Extract the [X, Y] coordinate from the center of the cell holding the provided text.  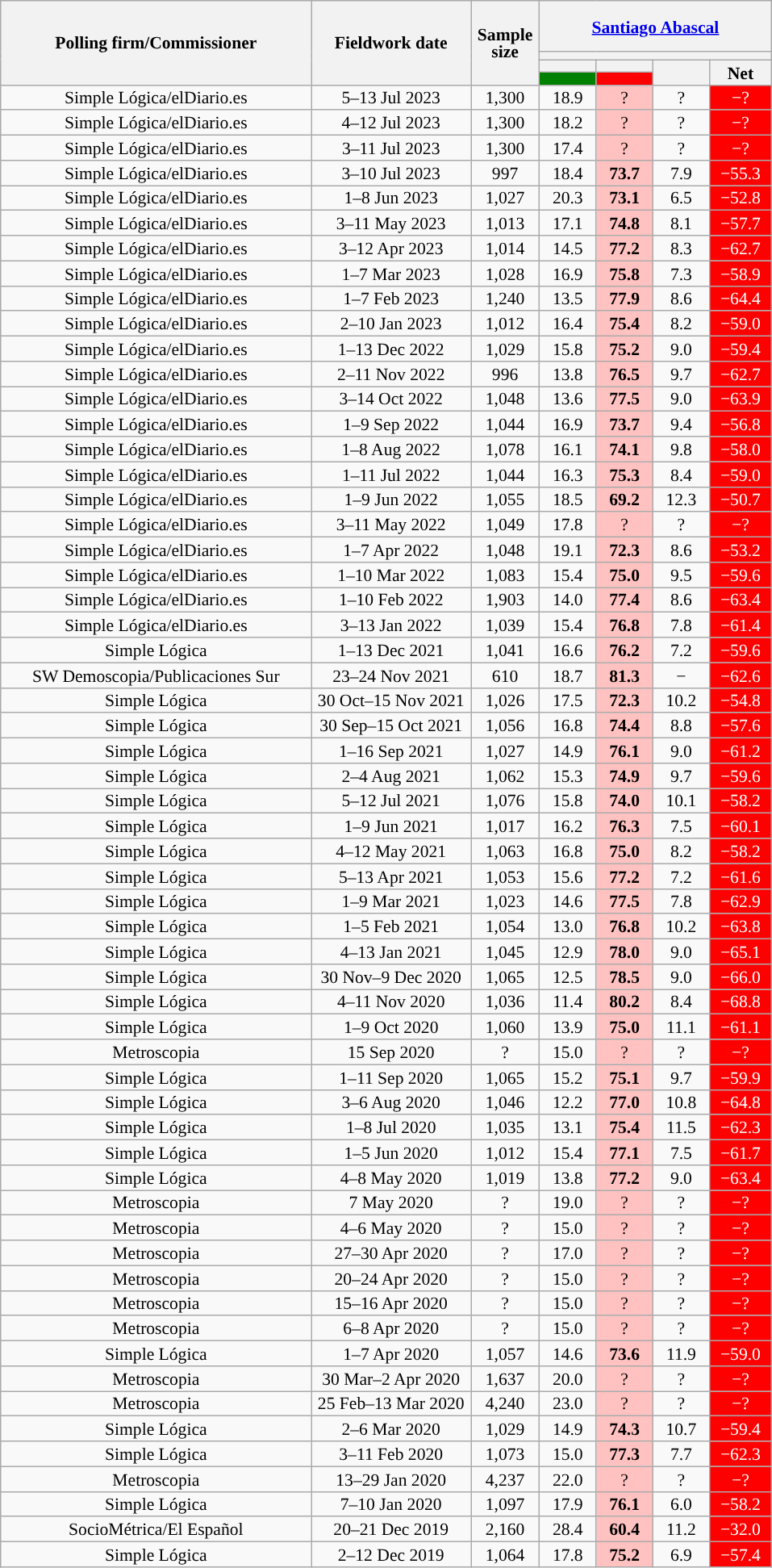
1,063 [505, 851]
1,019 [505, 1178]
1,064 [505, 1554]
3–11 May 2023 [391, 223]
−64.4 [741, 299]
74.8 [624, 223]
1,240 [505, 299]
1,045 [505, 952]
73.1 [624, 199]
11.5 [681, 1128]
13.6 [568, 399]
18.7 [568, 675]
−53.2 [741, 550]
1–7 Apr 2022 [391, 550]
75.8 [624, 273]
30 Mar–2 Apr 2020 [391, 1378]
1,083 [505, 575]
30 Nov–9 Dec 2020 [391, 976]
1–8 Aug 2022 [391, 449]
3–14 Oct 2022 [391, 399]
81.3 [624, 675]
19.0 [568, 1202]
−61.6 [741, 876]
4–12 May 2021 [391, 851]
5–12 Jul 2021 [391, 801]
2,160 [505, 1530]
17.0 [568, 1252]
22.0 [568, 1478]
1,035 [505, 1128]
7.7 [681, 1454]
2–6 Mar 2020 [391, 1428]
1,014 [505, 249]
74.3 [624, 1428]
−56.8 [741, 424]
30 Sep–15 Oct 2021 [391, 726]
1,023 [505, 901]
27–30 Apr 2020 [391, 1252]
−63.9 [741, 399]
−57.7 [741, 223]
2–12 Dec 2019 [391, 1554]
25 Feb–13 Mar 2020 [391, 1404]
1–13 Dec 2022 [391, 349]
−61.4 [741, 625]
1–16 Sep 2021 [391, 751]
7.9 [681, 173]
9.5 [681, 575]
2–10 Jan 2023 [391, 324]
4,240 [505, 1404]
74.1 [624, 449]
1–10 Mar 2022 [391, 575]
1–8 Jun 2023 [391, 199]
8.3 [681, 249]
77.1 [624, 1152]
1,054 [505, 926]
16.3 [568, 475]
16.2 [568, 826]
20.3 [568, 199]
5–13 Jul 2023 [391, 97]
3–11 Jul 2023 [391, 148]
18.2 [568, 123]
74.0 [624, 801]
1–7 Apr 2020 [391, 1354]
19.1 [568, 550]
28.4 [568, 1530]
610 [505, 675]
1,097 [505, 1504]
7 May 2020 [391, 1202]
15.3 [568, 776]
76.2 [624, 650]
9.4 [681, 424]
−57.6 [741, 726]
−54.8 [741, 700]
−63.8 [741, 926]
11.2 [681, 1530]
−57.4 [741, 1554]
3–11 Feb 2020 [391, 1454]
60.4 [624, 1530]
1,078 [505, 449]
15–16 Apr 2020 [391, 1302]
1–7 Mar 2023 [391, 273]
1,049 [505, 525]
2–4 Aug 2021 [391, 776]
23–24 Nov 2021 [391, 675]
12.3 [681, 499]
1,055 [505, 499]
1–5 Jun 2020 [391, 1152]
− [681, 675]
1,039 [505, 625]
−52.8 [741, 199]
1,076 [505, 801]
74.4 [624, 726]
1–13 Dec 2021 [391, 650]
3–13 Jan 2022 [391, 625]
1,073 [505, 1454]
16.4 [568, 324]
17.1 [568, 223]
4–12 Jul 2023 [391, 123]
Santiago Abascal [656, 26]
1,036 [505, 1002]
−55.3 [741, 173]
−65.1 [741, 952]
18.5 [568, 499]
Sample size [505, 43]
4–11 Nov 2020 [391, 1002]
13–29 Jan 2020 [391, 1478]
1–5 Feb 2021 [391, 926]
76.3 [624, 826]
15 Sep 2020 [391, 1052]
1–9 Oct 2020 [391, 1027]
6.9 [681, 1554]
−61.1 [741, 1027]
16.1 [568, 449]
−32.0 [741, 1530]
80.2 [624, 1002]
20.0 [568, 1378]
1,041 [505, 650]
18.9 [568, 97]
11.1 [681, 1027]
13.9 [568, 1027]
1,903 [505, 600]
4–13 Jan 2021 [391, 952]
13.0 [568, 926]
996 [505, 374]
23.0 [568, 1404]
−68.8 [741, 1002]
6.0 [681, 1504]
9.8 [681, 449]
18.4 [568, 173]
1,046 [505, 1102]
Fieldwork date [391, 43]
−58.9 [741, 273]
SW Demoscopia/Publicaciones Sur [156, 675]
1,056 [505, 726]
15.2 [568, 1077]
73.6 [624, 1354]
20–21 Dec 2019 [391, 1530]
8.1 [681, 223]
6–8 Apr 2020 [391, 1328]
11.4 [568, 1002]
17.9 [568, 1504]
15.6 [568, 876]
17.4 [568, 148]
12.2 [568, 1102]
1–9 Jun 2022 [391, 499]
30 Oct–15 Nov 2021 [391, 700]
Polling firm/Commissioner [156, 43]
1,057 [505, 1354]
12.5 [568, 976]
3–10 Jul 2023 [391, 173]
1,013 [505, 223]
3–12 Apr 2023 [391, 249]
SocioMétrica/El Español [156, 1530]
Net [741, 73]
75.1 [624, 1077]
75.3 [624, 475]
69.2 [624, 499]
10.1 [681, 801]
−58.0 [741, 449]
6.5 [681, 199]
−64.8 [741, 1102]
12.9 [568, 952]
14.0 [568, 600]
17.5 [568, 700]
1–11 Sep 2020 [391, 1077]
997 [505, 173]
−62.6 [741, 675]
−66.0 [741, 976]
13.5 [568, 299]
7.3 [681, 273]
3–11 May 2022 [391, 525]
11.9 [681, 1354]
14.5 [568, 249]
1,637 [505, 1378]
1–9 Sep 2022 [391, 424]
20–24 Apr 2020 [391, 1278]
76.5 [624, 374]
77.4 [624, 600]
10.7 [681, 1428]
1,017 [505, 826]
1–10 Feb 2022 [391, 600]
5–13 Apr 2021 [391, 876]
−59.9 [741, 1077]
1–8 Jul 2020 [391, 1128]
4–8 May 2020 [391, 1178]
4,237 [505, 1478]
77.0 [624, 1102]
1,028 [505, 273]
1,026 [505, 700]
10.8 [681, 1102]
−61.2 [741, 751]
1–7 Feb 2023 [391, 299]
−61.7 [741, 1152]
−60.1 [741, 826]
1–9 Mar 2021 [391, 901]
−62.9 [741, 901]
4–6 May 2020 [391, 1228]
1–9 Jun 2021 [391, 826]
7–10 Jan 2020 [391, 1504]
77.9 [624, 299]
3–6 Aug 2020 [391, 1102]
16.6 [568, 650]
1–11 Jul 2022 [391, 475]
77.3 [624, 1454]
13.1 [568, 1128]
78.5 [624, 976]
2–11 Nov 2022 [391, 374]
1,060 [505, 1027]
74.9 [624, 776]
1,062 [505, 776]
1,053 [505, 876]
−50.7 [741, 499]
8.8 [681, 726]
78.0 [624, 952]
